Identify which cell holds the provided text, then report its [x, y] central coordinate. 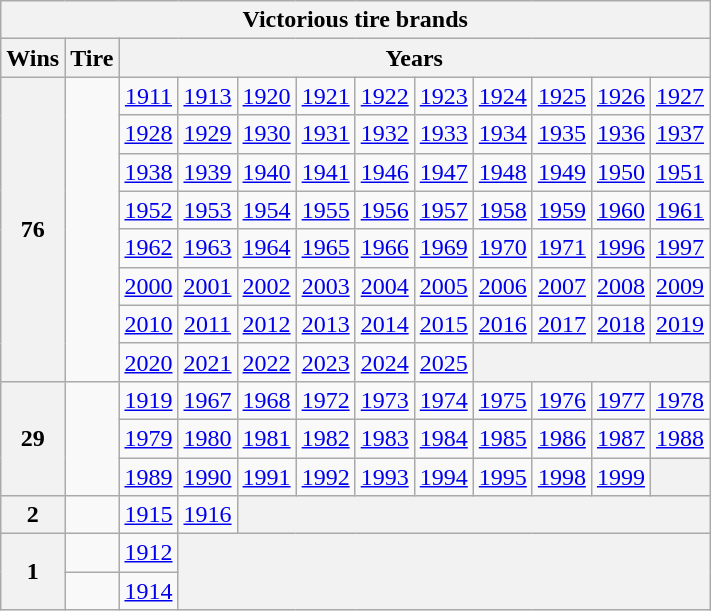
1987 [620, 438]
1940 [266, 172]
2016 [502, 324]
1961 [680, 210]
1934 [502, 134]
1979 [148, 438]
1949 [562, 172]
1967 [208, 400]
1982 [326, 438]
2009 [680, 286]
1930 [266, 134]
2001 [208, 286]
1990 [208, 477]
1976 [562, 400]
1964 [266, 248]
1958 [502, 210]
1956 [384, 210]
1932 [384, 134]
Years [414, 58]
1962 [148, 248]
2008 [620, 286]
1973 [384, 400]
1931 [326, 134]
2025 [444, 362]
2 [33, 515]
2013 [326, 324]
2000 [148, 286]
1954 [266, 210]
1946 [384, 172]
1970 [502, 248]
2010 [148, 324]
2011 [208, 324]
2017 [562, 324]
1999 [620, 477]
1939 [208, 172]
1922 [384, 96]
1980 [208, 438]
2018 [620, 324]
2021 [208, 362]
1994 [444, 477]
1975 [502, 400]
1974 [444, 400]
1928 [148, 134]
2006 [502, 286]
Tire [92, 58]
1998 [562, 477]
Wins [33, 58]
1921 [326, 96]
1981 [266, 438]
1912 [148, 553]
1960 [620, 210]
1971 [562, 248]
1927 [680, 96]
29 [33, 438]
2007 [562, 286]
2022 [266, 362]
1965 [326, 248]
1957 [444, 210]
2002 [266, 286]
1977 [620, 400]
1925 [562, 96]
2003 [326, 286]
1955 [326, 210]
1989 [148, 477]
1941 [326, 172]
1950 [620, 172]
1991 [266, 477]
2023 [326, 362]
1995 [502, 477]
1929 [208, 134]
1926 [620, 96]
Victorious tire brands [356, 20]
1993 [384, 477]
1923 [444, 96]
1933 [444, 134]
1915 [148, 515]
1911 [148, 96]
1972 [326, 400]
1 [33, 572]
1983 [384, 438]
1978 [680, 400]
1953 [208, 210]
1916 [208, 515]
1988 [680, 438]
1997 [680, 248]
1914 [148, 591]
2019 [680, 324]
1938 [148, 172]
1986 [562, 438]
1996 [620, 248]
1919 [148, 400]
1951 [680, 172]
2005 [444, 286]
1966 [384, 248]
76 [33, 229]
2020 [148, 362]
1924 [502, 96]
2015 [444, 324]
2004 [384, 286]
1984 [444, 438]
1963 [208, 248]
2012 [266, 324]
1937 [680, 134]
1968 [266, 400]
1935 [562, 134]
1947 [444, 172]
1948 [502, 172]
1936 [620, 134]
1920 [266, 96]
2024 [384, 362]
1985 [502, 438]
2014 [384, 324]
1992 [326, 477]
1913 [208, 96]
1959 [562, 210]
1969 [444, 248]
1952 [148, 210]
